Scan for the cell matching the given text and deliver its (X, Y) coordinate at center. 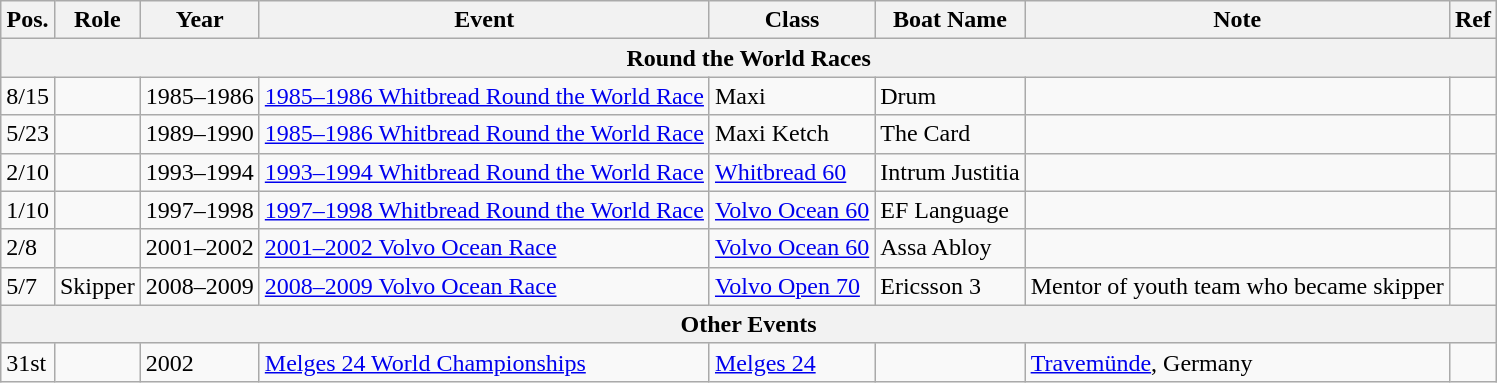
Year (200, 20)
Skipper (97, 286)
Travemünde, Germany (1237, 362)
1989–1990 (200, 134)
Ref (1472, 20)
Assa Abloy (950, 248)
2/10 (28, 172)
The Card (950, 134)
Other Events (749, 324)
Maxi (792, 96)
EF Language (950, 210)
1993–1994 Whitbread Round the World Race (484, 172)
Mentor of youth team who became skipper (1237, 286)
2/8 (28, 248)
Maxi Ketch (792, 134)
2008–2009 Volvo Ocean Race (484, 286)
2002 (200, 362)
8/15 (28, 96)
2008–2009 (200, 286)
31st (28, 362)
5/23 (28, 134)
2001–2002 Volvo Ocean Race (484, 248)
Boat Name (950, 20)
Round the World Races (749, 58)
1993–1994 (200, 172)
Volvo Open 70 (792, 286)
Event (484, 20)
Pos. (28, 20)
Class (792, 20)
Role (97, 20)
1985–1986 (200, 96)
Melges 24 World Championships (484, 362)
Drum (950, 96)
Note (1237, 20)
1997–1998 (200, 210)
Melges 24 (792, 362)
5/7 (28, 286)
1997–1998 Whitbread Round the World Race (484, 210)
Ericsson 3 (950, 286)
2001–2002 (200, 248)
Whitbread 60 (792, 172)
1/10 (28, 210)
Intrum Justitia (950, 172)
